For the text-containing cell, return its midpoint in (X, Y) coordinate format. 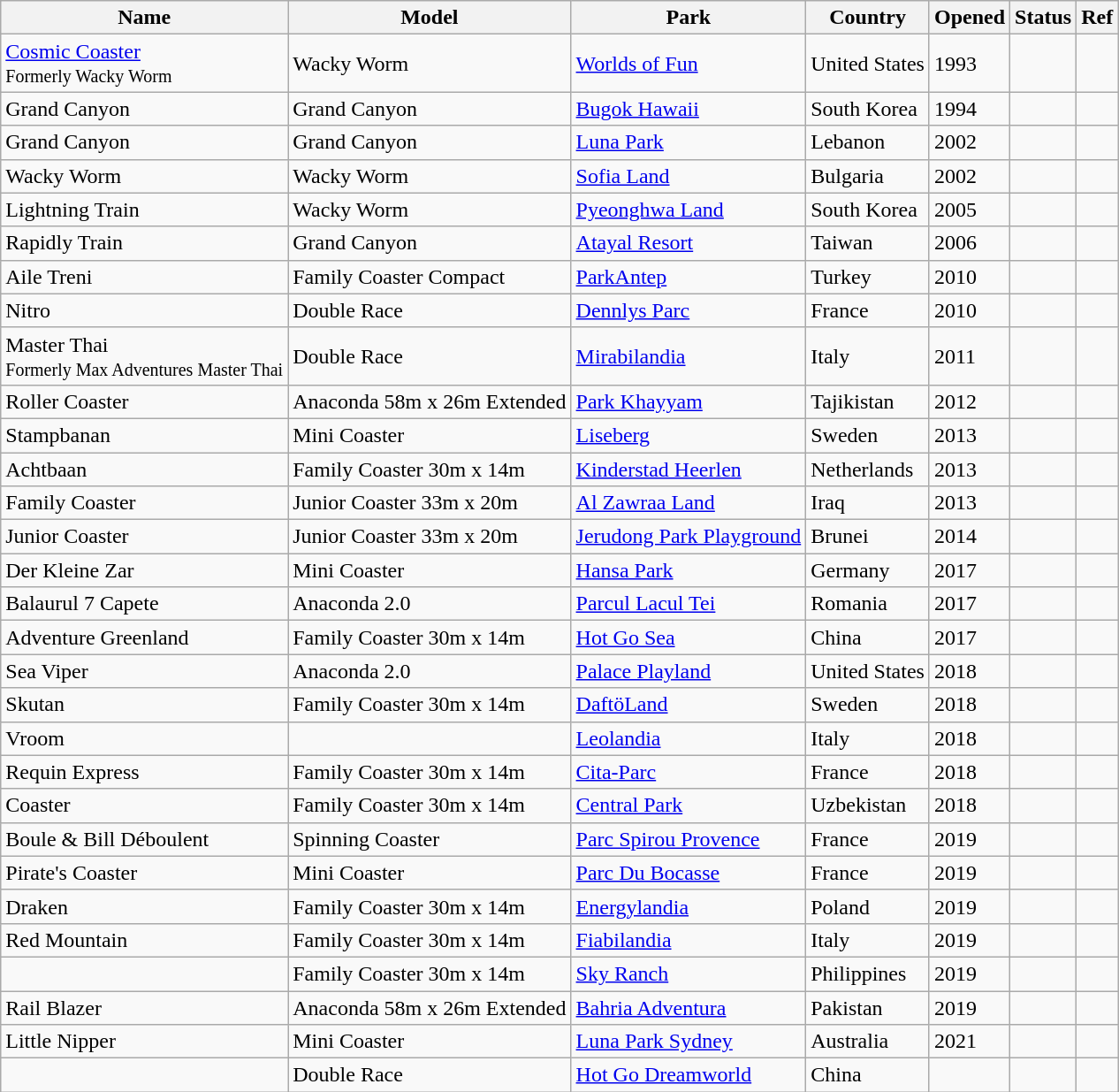
Romania (868, 604)
Palace Playland (689, 671)
2005 (969, 210)
Pirate's Coaster (145, 873)
1993 (969, 64)
Red Mountain (145, 940)
Al Zawraa Land (689, 503)
Model (430, 18)
Aile Treni (145, 277)
Draken (145, 906)
Philippines (868, 974)
Name (145, 18)
Jerudong Park Playground (689, 537)
Hot Go Dreamworld (689, 1075)
Bugok Hawaii (689, 109)
Australia (868, 1042)
Cosmic CoasterFormerly Wacky Worm (145, 64)
Balaurul 7 Capete (145, 604)
Ref (1098, 18)
Adventure Greenland (145, 638)
1994 (969, 109)
DaftöLand (689, 705)
Parc Du Bocasse (689, 873)
Kinderstad Heerlen (689, 470)
Worlds of Fun (689, 64)
Hansa Park (689, 570)
Requin Express (145, 772)
Parcul Lacul Tei (689, 604)
2014 (969, 537)
Country (868, 18)
Central Park (689, 806)
Taiwan (868, 243)
Coaster (145, 806)
Pakistan (868, 1007)
Family Coaster (145, 503)
Luna Park (689, 142)
Luna Park Sydney (689, 1042)
Skutan (145, 705)
Spinning Coaster (430, 839)
2012 (969, 401)
Energylandia (689, 906)
Netherlands (868, 470)
Poland (868, 906)
Park Khayyam (689, 401)
Junior Coaster (145, 537)
Bulgaria (868, 176)
Rapidly Train (145, 243)
Dennlys Parc (689, 310)
Brunei (868, 537)
Sea Viper (145, 671)
Mirabilandia (689, 355)
2021 (969, 1042)
Little Nipper (145, 1042)
Uzbekistan (868, 806)
Master ThaiFormerly Max Adventures Master Thai (145, 355)
ParkAntep (689, 277)
Parc Spirou Provence (689, 839)
Lebanon (868, 142)
2011 (969, 355)
Rail Blazer (145, 1007)
Iraq (868, 503)
Park (689, 18)
Der Kleine Zar (145, 570)
Atayal Resort (689, 243)
2006 (969, 243)
Pyeonghwa Land (689, 210)
Fiabilandia (689, 940)
Vroom (145, 738)
Boule & Bill Déboulent (145, 839)
Opened (969, 18)
Achtbaan (145, 470)
Germany (868, 570)
Turkey (868, 277)
Roller Coaster (145, 401)
Lightning Train (145, 210)
Cita-Parc (689, 772)
Family Coaster Compact (430, 277)
Liseberg (689, 435)
Sofia Land (689, 176)
Nitro (145, 310)
Status (1043, 18)
Bahria Adventura (689, 1007)
Tajikistan (868, 401)
Sky Ranch (689, 974)
Stampbanan (145, 435)
Leolandia (689, 738)
Hot Go Sea (689, 638)
